For the text-containing cell, return its midpoint in [X, Y] coordinate format. 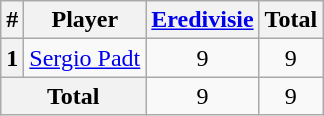
1 [12, 58]
Sergio Padt [85, 58]
# [12, 20]
Eredivisie [202, 20]
Player [85, 20]
